Identify which cell holds the provided text, then report its (x, y) central coordinate. 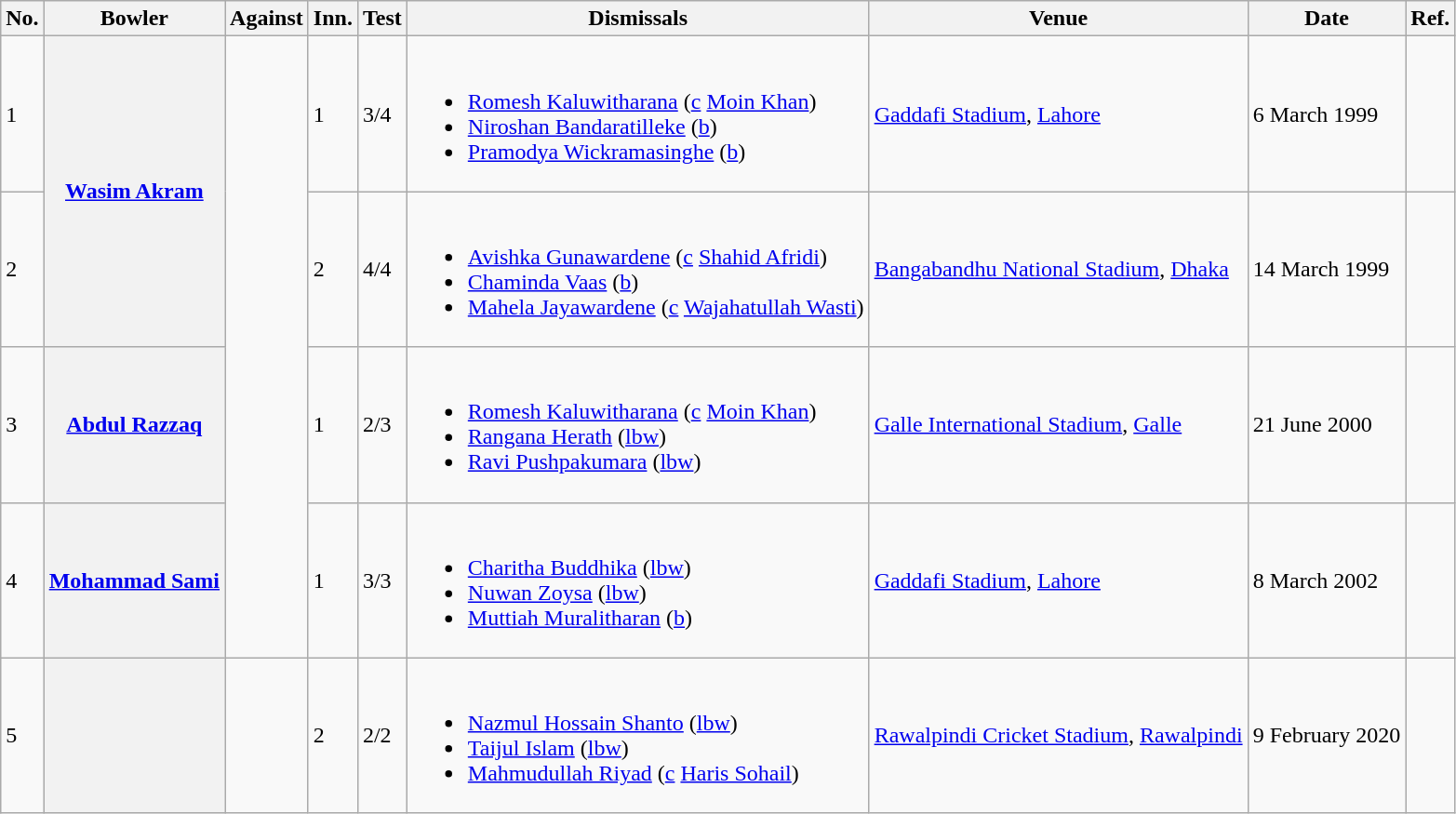
Test (381, 19)
Ref. (1431, 19)
8 March 2002 (1327, 580)
Avishka Gunawardene (c Shahid Afridi)Chaminda Vaas (b)Mahela Jayawardene (c Wajahatullah Wasti) (638, 270)
Wasim Akram (134, 192)
2/3 (381, 424)
2/2 (381, 735)
5 (22, 735)
9 February 2020 (1327, 735)
Romesh Kaluwitharana (c Moin Khan)Niroshan Bandaratilleke (b)Pramodya Wickramasinghe (b) (638, 113)
6 March 1999 (1327, 113)
Mohammad Sami (134, 580)
4 (22, 580)
No. (22, 19)
Dismissals (638, 19)
14 March 1999 (1327, 270)
Galle International Stadium, Galle (1059, 424)
Nazmul Hossain Shanto (lbw)Taijul Islam (lbw)Mahmudullah Riyad (c Haris Sohail) (638, 735)
Charitha Buddhika (lbw)Nuwan Zoysa (lbw)Muttiah Muralitharan (b) (638, 580)
4/4 (381, 270)
Rawalpindi Cricket Stadium, Rawalpindi (1059, 735)
Abdul Razzaq (134, 424)
Bangabandhu National Stadium, Dhaka (1059, 270)
Romesh Kaluwitharana (c Moin Khan)Rangana Herath (lbw)Ravi Pushpakumara (lbw) (638, 424)
3 (22, 424)
Inn. (333, 19)
Bowler (134, 19)
21 June 2000 (1327, 424)
3/4 (381, 113)
Venue (1059, 19)
3/3 (381, 580)
Date (1327, 19)
Against (267, 19)
